Identify which cell holds the provided text, then report its [x, y] central coordinate. 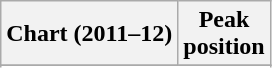
Chart (2011–12) [90, 34]
Peakposition [224, 34]
